For the text-containing cell, return its midpoint in [x, y] coordinate format. 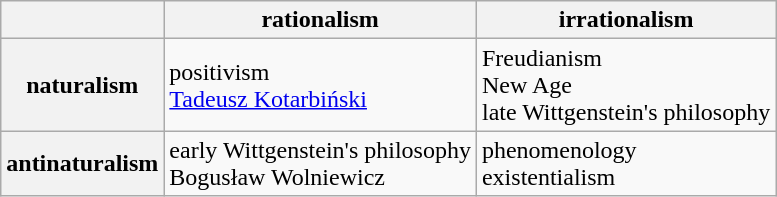
FreudianismNew Agelate Wittgenstein's philosophy [626, 85]
naturalism [82, 85]
antinaturalism [82, 164]
rationalism [320, 20]
phenomenologyexistentialism [626, 164]
positivismTadeusz Kotarbiński [320, 85]
early Wittgenstein's philosophyBogusław Wolniewicz [320, 164]
irrationalism [626, 20]
